From the cell containing the given text, extract its center point as (X, Y) coordinate. 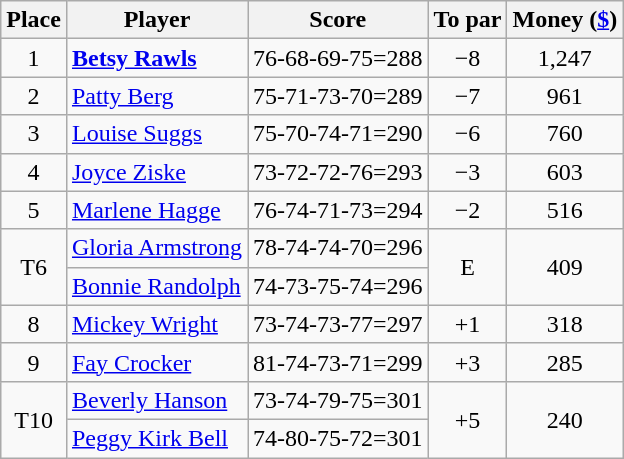
+1 (468, 324)
73-74-73-77=297 (338, 324)
2 (34, 96)
Score (338, 20)
Marlene Hagge (156, 210)
Betsy Rawls (156, 58)
409 (565, 267)
T10 (34, 419)
Patty Berg (156, 96)
−3 (468, 172)
+5 (468, 419)
74-73-75-74=296 (338, 286)
+3 (468, 362)
Player (156, 20)
516 (565, 210)
Mickey Wright (156, 324)
Gloria Armstrong (156, 248)
Money ($) (565, 20)
285 (565, 362)
9 (34, 362)
Beverly Hanson (156, 400)
−6 (468, 134)
603 (565, 172)
3 (34, 134)
−2 (468, 210)
8 (34, 324)
760 (565, 134)
4 (34, 172)
961 (565, 96)
Joyce Ziske (156, 172)
78-74-74-70=296 (338, 248)
318 (565, 324)
5 (34, 210)
74-80-75-72=301 (338, 438)
75-70-74-71=290 (338, 134)
−8 (468, 58)
76-68-69-75=288 (338, 58)
Bonnie Randolph (156, 286)
Peggy Kirk Bell (156, 438)
1,247 (565, 58)
76-74-71-73=294 (338, 210)
−7 (468, 96)
Place (34, 20)
1 (34, 58)
81-74-73-71=299 (338, 362)
To par (468, 20)
E (468, 267)
Louise Suggs (156, 134)
75-71-73-70=289 (338, 96)
73-72-72-76=293 (338, 172)
Fay Crocker (156, 362)
240 (565, 419)
73-74-79-75=301 (338, 400)
T6 (34, 267)
